Identify which cell holds the provided text, then report its [X, Y] central coordinate. 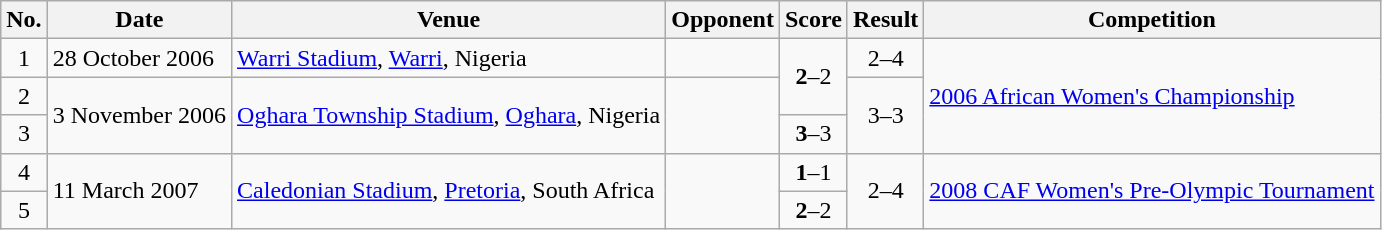
Caledonian Stadium, Pretoria, South Africa [449, 191]
Score [813, 20]
2 [24, 96]
Opponent [723, 20]
No. [24, 20]
Warri Stadium, Warri, Nigeria [449, 58]
2006 African Women's Championship [1152, 96]
4 [24, 172]
3 November 2006 [139, 115]
Venue [449, 20]
1 [24, 58]
11 March 2007 [139, 191]
2008 CAF Women's Pre-Olympic Tournament [1152, 191]
5 [24, 210]
28 October 2006 [139, 58]
1–1 [813, 172]
Date [139, 20]
3 [24, 134]
Result [885, 20]
Oghara Township Stadium, Oghara, Nigeria [449, 115]
Competition [1152, 20]
